Identify which cell holds the provided text, then report its [x, y] central coordinate. 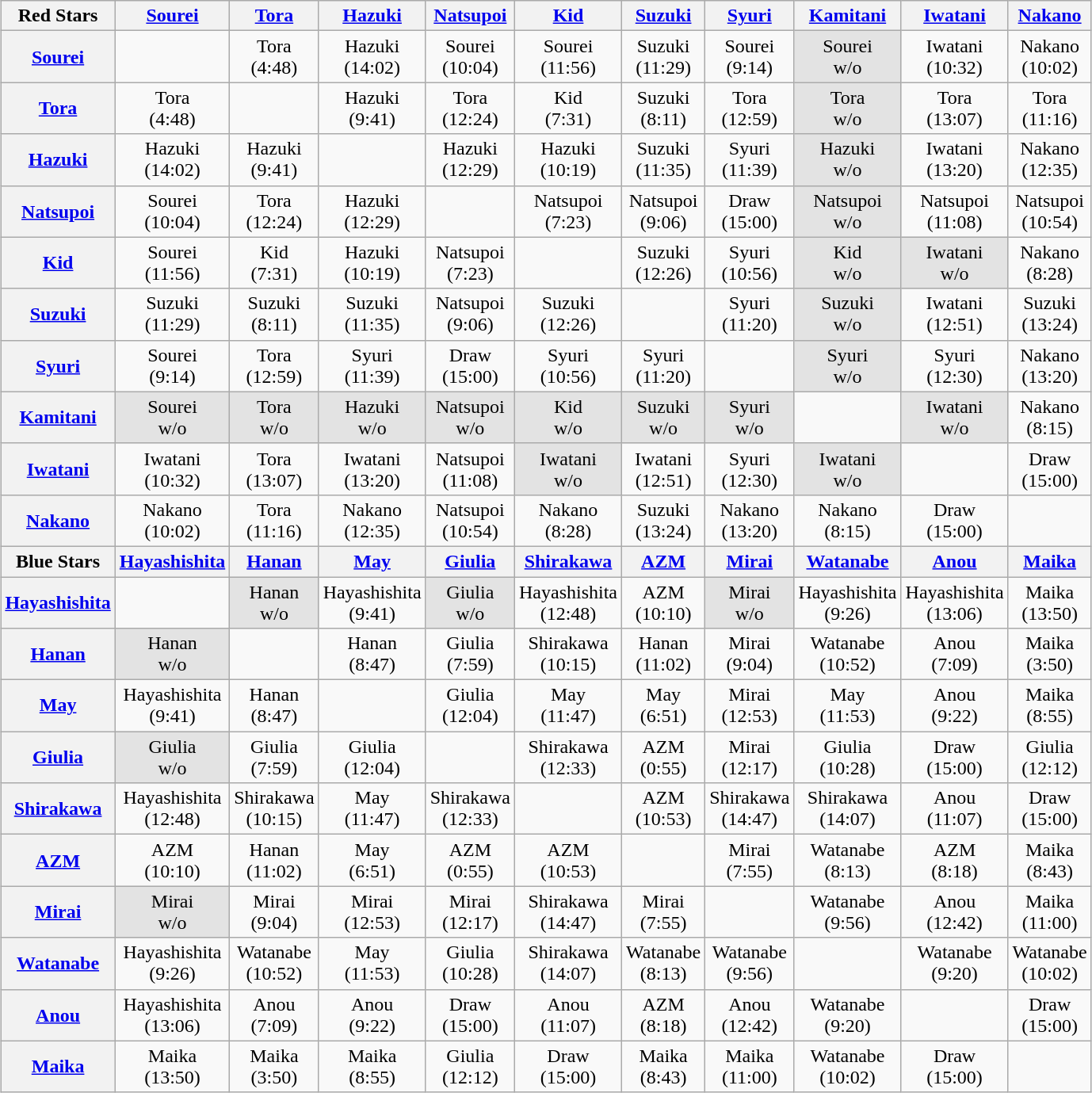
Blue Stars [58, 561]
Red Stars [58, 16]
